Extract the [x, y] coordinate from the center of the cell holding the provided text.  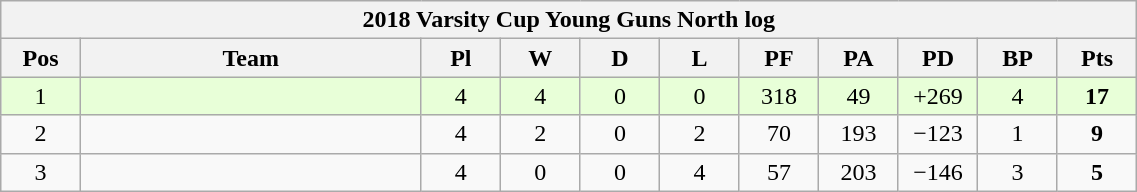
Pos [41, 58]
5 [1097, 172]
2018 Varsity Cup Young Guns North log [569, 20]
D [620, 58]
70 [779, 134]
W [541, 58]
−123 [938, 134]
193 [859, 134]
49 [859, 96]
−146 [938, 172]
Team [250, 58]
PD [938, 58]
57 [779, 172]
17 [1097, 96]
+269 [938, 96]
BP [1018, 58]
L [700, 58]
PF [779, 58]
Pl [461, 58]
Pts [1097, 58]
318 [779, 96]
203 [859, 172]
PA [859, 58]
9 [1097, 134]
